Extract the (x, y) coordinate from the center of the cell holding the provided text.  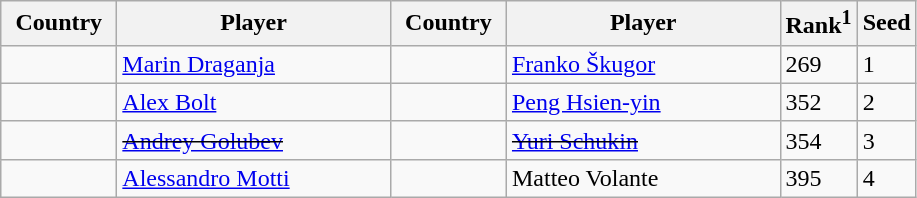
395 (818, 178)
Seed (886, 24)
Yuri Schukin (643, 140)
269 (818, 64)
Alex Bolt (254, 102)
3 (886, 140)
Marin Draganja (254, 64)
Alessandro Motti (254, 178)
Peng Hsien-yin (643, 102)
1 (886, 64)
354 (818, 140)
Andrey Golubev (254, 140)
2 (886, 102)
Rank1 (818, 24)
4 (886, 178)
Franko Škugor (643, 64)
Matteo Volante (643, 178)
352 (818, 102)
